Output the (X, Y) coordinate of the center of the cell containing the given text.  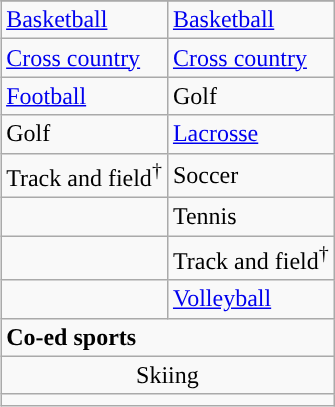
Tennis (250, 217)
Football (84, 96)
Soccer (250, 176)
Volleyball (250, 299)
Co-ed sports (168, 337)
Skiing (168, 375)
Lacrosse (250, 134)
